Extract the [x, y] coordinate from the center of the cell holding the provided text.  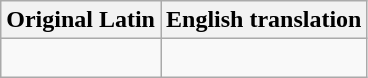
Original Latin [81, 20]
English translation [263, 20]
